Search for the cell housing the specified text and yield its [x, y] center coordinate. 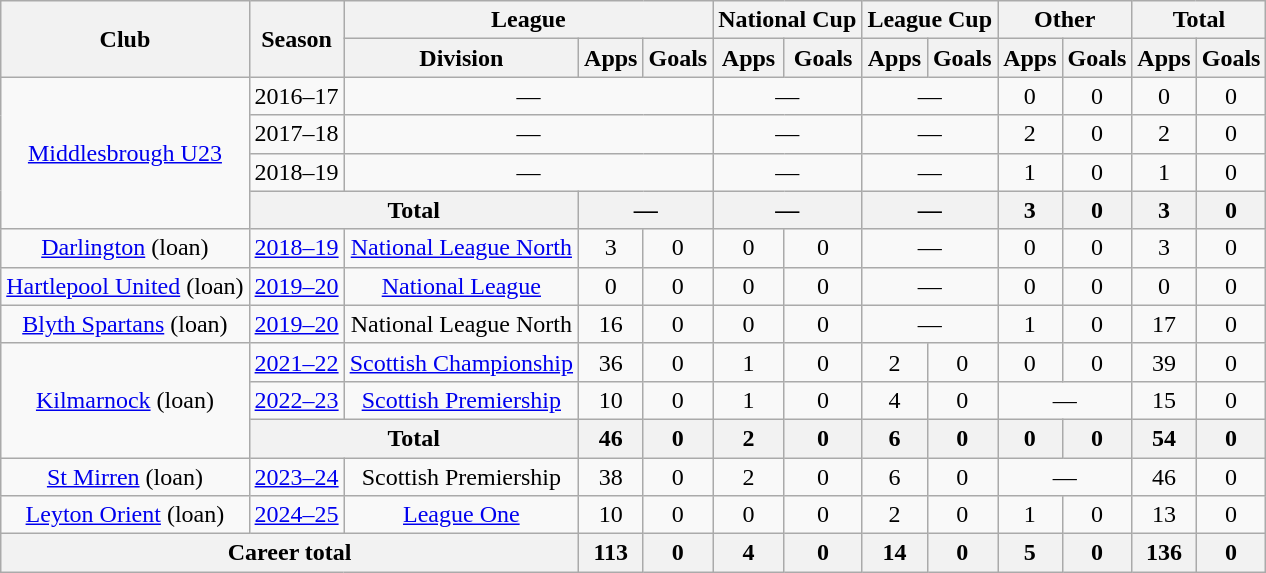
2022–23 [296, 400]
League Cup [930, 20]
36 [611, 362]
39 [1164, 362]
Scottish Championship [461, 362]
St Mirren (loan) [125, 477]
Kilmarnock (loan) [125, 400]
Darlington (loan) [125, 248]
2016–17 [296, 96]
League [528, 20]
2021–22 [296, 362]
National Cup [788, 20]
38 [611, 477]
2017–18 [296, 134]
2023–24 [296, 477]
136 [1164, 553]
17 [1164, 324]
14 [894, 553]
13 [1164, 515]
Club [125, 39]
Blyth Spartans (loan) [125, 324]
Hartlepool United (loan) [125, 286]
Career total [290, 553]
15 [1164, 400]
113 [611, 553]
5 [1030, 553]
League One [461, 515]
Leyton Orient (loan) [125, 515]
2024–25 [296, 515]
Division [461, 58]
16 [611, 324]
54 [1164, 438]
Other [1065, 20]
Season [296, 39]
Middlesbrough U23 [125, 153]
National League [461, 286]
